Output the (x, y) coordinate of the center of the cell containing the given text.  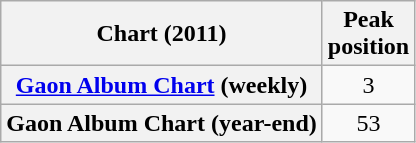
Chart (2011) (162, 34)
3 (368, 85)
Gaon Album Chart (year-end) (162, 123)
53 (368, 123)
Gaon Album Chart (weekly) (162, 85)
Peakposition (368, 34)
